Locate the cell with the specified text and output its [x, y] center coordinate. 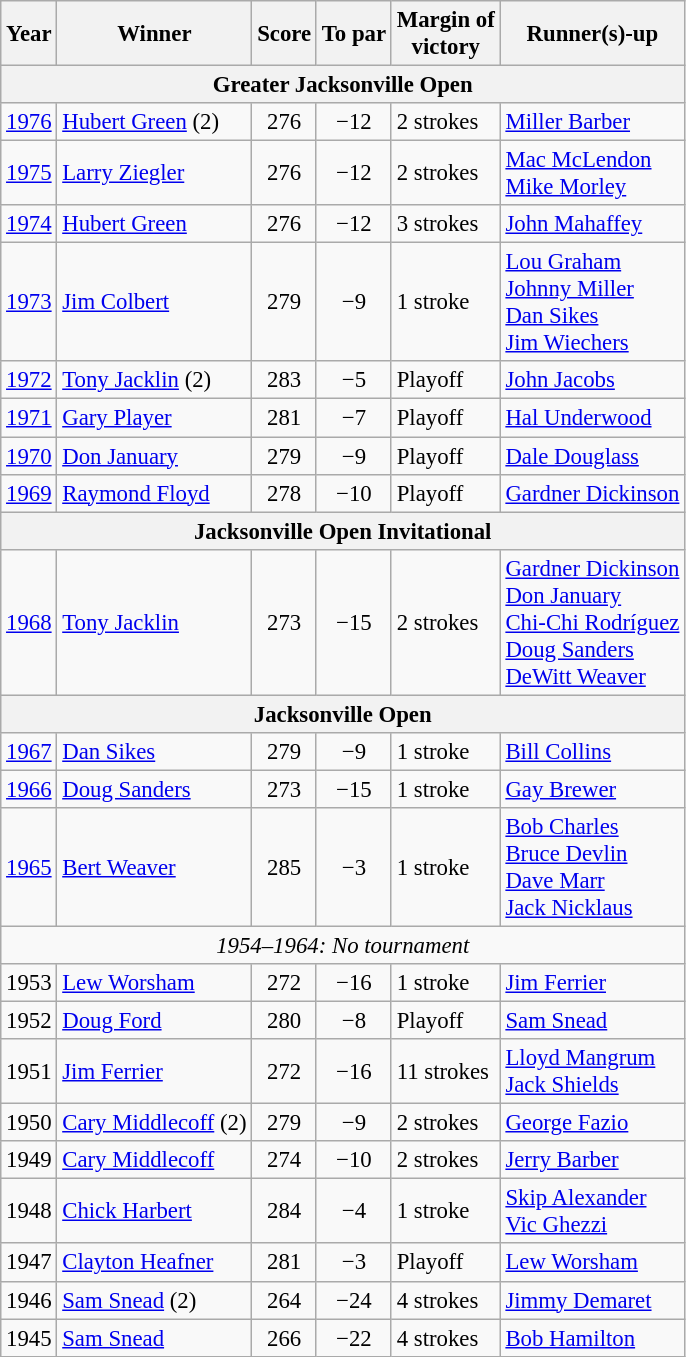
1950 [29, 1123]
3 strokes [446, 224]
Jacksonville Open [343, 714]
Bob Charles Bruce Devlin Dave Marr Jack Nicklaus [592, 868]
Jerry Barber [592, 1160]
Winner [154, 34]
Jimmy Demaret [592, 1300]
1976 [29, 122]
Gary Player [154, 418]
To par [354, 34]
1968 [29, 622]
Doug Ford [154, 1021]
Cary Middlecoff (2) [154, 1123]
Mac McLendon Mike Morley [592, 174]
Don January [154, 456]
Score [284, 34]
−4 [354, 1212]
Hubert Green (2) [154, 122]
Jim Colbert [154, 302]
1952 [29, 1021]
Dale Douglass [592, 456]
Hubert Green [154, 224]
Miller Barber [592, 122]
1966 [29, 789]
Tony Jacklin (2) [154, 381]
Lloyd Mangrum Jack Shields [592, 1072]
Chick Harbert [154, 1212]
Bob Hamilton [592, 1338]
Larry Ziegler [154, 174]
285 [284, 868]
Margin ofvictory [446, 34]
1948 [29, 1212]
Raymond Floyd [154, 493]
1972 [29, 381]
Bert Weaver [154, 868]
1946 [29, 1300]
1967 [29, 752]
Hal Underwood [592, 418]
Gay Brewer [592, 789]
−8 [354, 1021]
1973 [29, 302]
George Fazio [592, 1123]
Skip Alexander Vic Ghezzi [592, 1212]
Jacksonville Open Invitational [343, 531]
Year [29, 34]
Lou Graham Johnny Miller Dan Sikes Jim Wiechers [592, 302]
266 [284, 1338]
283 [284, 381]
1945 [29, 1338]
264 [284, 1300]
284 [284, 1212]
Runner(s)-up [592, 34]
1969 [29, 493]
274 [284, 1160]
−22 [354, 1338]
1974 [29, 224]
−7 [354, 418]
Tony Jacklin [154, 622]
1947 [29, 1263]
1951 [29, 1072]
Greater Jacksonville Open [343, 85]
John Mahaffey [592, 224]
1975 [29, 174]
Cary Middlecoff [154, 1160]
1953 [29, 983]
Doug Sanders [154, 789]
Gardner Dickinson [592, 493]
Sam Snead (2) [154, 1300]
Clayton Heafner [154, 1263]
1954–1964: No tournament [343, 945]
1949 [29, 1160]
Bill Collins [592, 752]
John Jacobs [592, 381]
11 strokes [446, 1072]
Gardner Dickinson Don January Chi-Chi Rodríguez Doug Sanders DeWitt Weaver [592, 622]
−24 [354, 1300]
1965 [29, 868]
1970 [29, 456]
278 [284, 493]
280 [284, 1021]
Dan Sikes [154, 752]
−5 [354, 381]
1971 [29, 418]
